From the cell containing the given text, extract its center point as (x, y) coordinate. 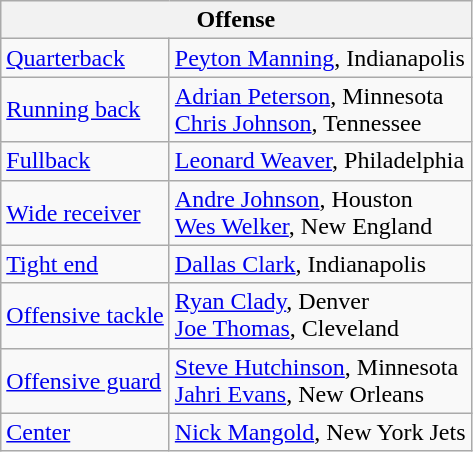
Offensive tackle (86, 316)
Quarterback (86, 58)
Ryan Clady, DenverJoe Thomas, Cleveland (320, 316)
Peyton Manning, Indianapolis (320, 58)
Fullback (86, 161)
Steve Hutchinson, MinnesotaJahri Evans, New Orleans (320, 380)
Offensive guard (86, 380)
Wide receiver (86, 212)
Andre Johnson, HoustonWes Welker, New England (320, 212)
Dallas Clark, Indianapolis (320, 264)
Adrian Peterson, MinnesotaChris Johnson, Tennessee (320, 110)
Leonard Weaver, Philadelphia (320, 161)
Running back (86, 110)
Center (86, 432)
Tight end (86, 264)
Nick Mangold, New York Jets (320, 432)
Offense (236, 20)
